Output the [X, Y] coordinate of the center of the cell containing the given text.  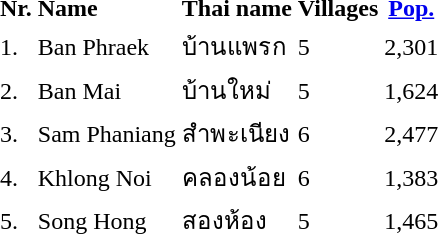
คลองน้อย [236, 177]
บ้านแพรก [236, 46]
Khlong Noi [106, 177]
บ้านใหม่ [236, 90]
สำพะเนียง [236, 134]
Sam Phaniang [106, 134]
Ban Mai [106, 90]
Ban Phraek [106, 46]
